Search for the cell housing the specified text and yield its (x, y) center coordinate. 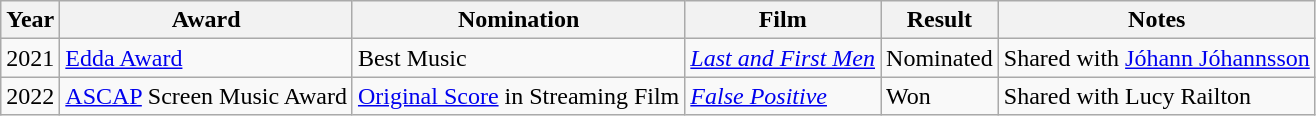
Won (940, 96)
False Positive (783, 96)
Last and First Men (783, 58)
Film (783, 20)
2022 (30, 96)
Nomination (518, 20)
Nominated (940, 58)
ASCAP Screen Music Award (206, 96)
Best Music (518, 58)
Edda Award (206, 58)
Shared with Jóhann Jóhannsson (1156, 58)
2021 (30, 58)
Original Score in Streaming Film (518, 96)
Year (30, 20)
Result (940, 20)
Notes (1156, 20)
Award (206, 20)
Shared with Lucy Railton (1156, 96)
